Search for the cell housing the specified text and yield its (X, Y) center coordinate. 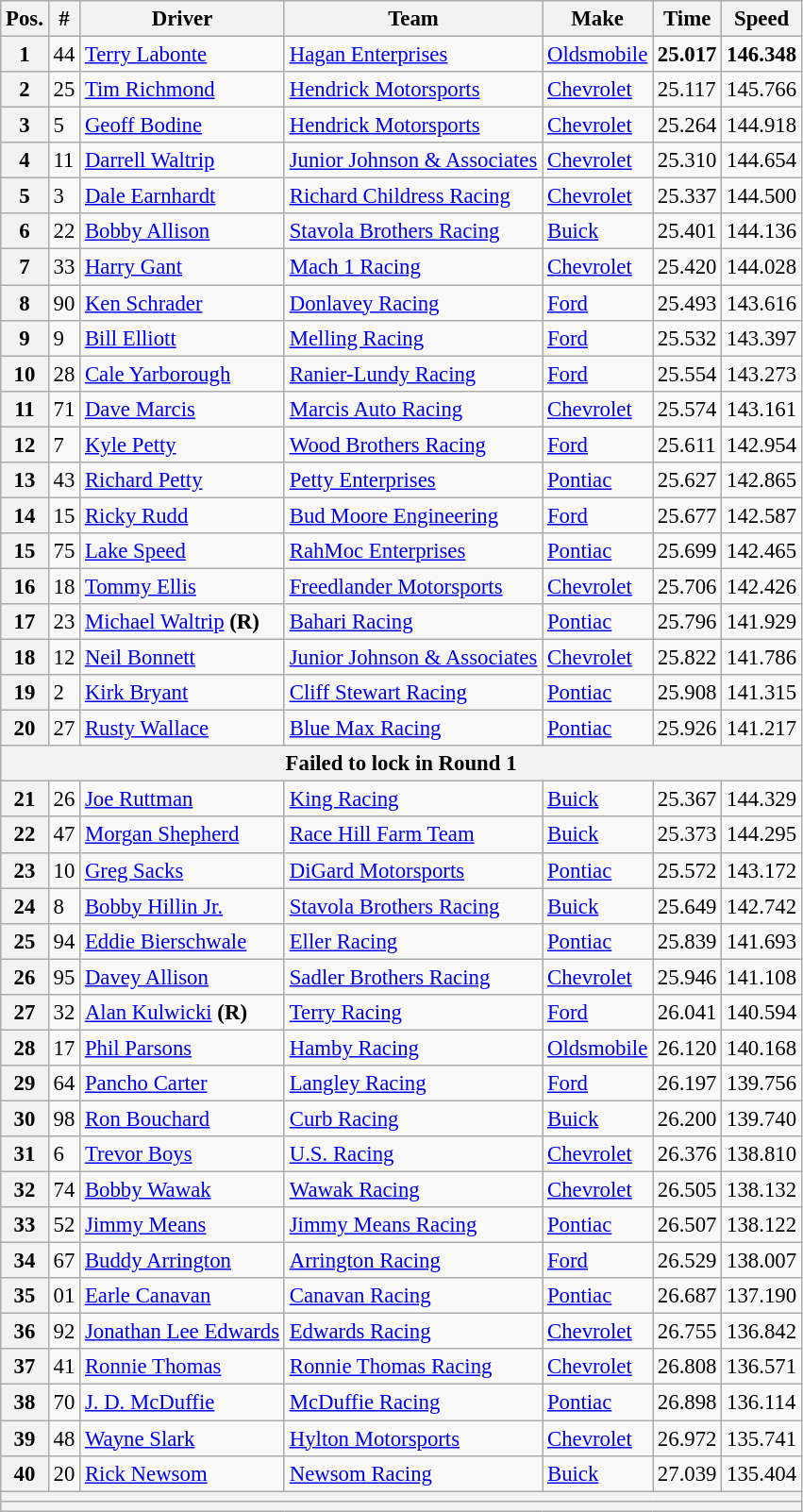
25.117 (687, 90)
26.200 (687, 1118)
30 (25, 1118)
144.500 (762, 196)
26.898 (687, 1403)
Bill Elliott (183, 338)
Darrell Waltrip (183, 160)
Make (598, 19)
25.337 (687, 196)
41 (64, 1368)
25.373 (687, 835)
RahMoc Enterprises (413, 551)
25.649 (687, 906)
# (64, 19)
Lake Speed (183, 551)
21 (25, 799)
Tim Richmond (183, 90)
37 (25, 1368)
Hylton Motorsports (413, 1438)
Bobby Hillin Jr. (183, 906)
144.136 (762, 231)
64 (64, 1084)
Jimmy Means Racing (413, 1225)
Blue Max Racing (413, 729)
90 (64, 303)
Davey Allison (183, 977)
98 (64, 1118)
Curb Racing (413, 1118)
142.954 (762, 445)
26.376 (687, 1154)
Team (413, 19)
Richard Petty (183, 480)
Hagan Enterprises (413, 55)
138.810 (762, 1154)
52 (64, 1225)
Sadler Brothers Racing (413, 977)
Eller Racing (413, 941)
Arrington Racing (413, 1261)
67 (64, 1261)
Bahari Racing (413, 622)
137.190 (762, 1296)
25.554 (687, 374)
Canavan Racing (413, 1296)
25.908 (687, 693)
U.S. Racing (413, 1154)
26.808 (687, 1368)
70 (64, 1403)
142.587 (762, 515)
Joe Ruttman (183, 799)
48 (64, 1438)
25.401 (687, 231)
Bud Moore Engineering (413, 515)
1 (25, 55)
4 (25, 160)
Dave Marcis (183, 409)
14 (25, 515)
Greg Sacks (183, 870)
Bobby Allison (183, 231)
142.465 (762, 551)
25.574 (687, 409)
Race Hill Farm Team (413, 835)
Freedlander Motorsports (413, 586)
39 (25, 1438)
29 (25, 1084)
Alan Kulwicki (R) (183, 1013)
34 (25, 1261)
142.742 (762, 906)
Wawak Racing (413, 1190)
141.315 (762, 693)
135.741 (762, 1438)
140.168 (762, 1048)
DiGard Motorsports (413, 870)
75 (64, 551)
13 (25, 480)
27.039 (687, 1473)
138.007 (762, 1261)
Dale Earnhardt (183, 196)
Petty Enterprises (413, 480)
144.295 (762, 835)
26.972 (687, 1438)
25.677 (687, 515)
Mach 1 Racing (413, 267)
Geoff Bodine (183, 126)
136.571 (762, 1368)
26.505 (687, 1190)
Ronnie Thomas (183, 1368)
Jonathan Lee Edwards (183, 1332)
143.273 (762, 374)
25.493 (687, 303)
138.132 (762, 1190)
35 (25, 1296)
Terry Racing (413, 1013)
25.264 (687, 126)
26.529 (687, 1261)
Speed (762, 19)
31 (25, 1154)
Ricky Rudd (183, 515)
142.426 (762, 586)
Tommy Ellis (183, 586)
Pos. (25, 19)
Jimmy Means (183, 1225)
26.120 (687, 1048)
43 (64, 480)
Earle Canavan (183, 1296)
25.822 (687, 658)
Marcis Auto Racing (413, 409)
141.693 (762, 941)
Ranier-Lundy Racing (413, 374)
Morgan Shepherd (183, 835)
01 (64, 1296)
Ronnie Thomas Racing (413, 1368)
25.706 (687, 586)
143.172 (762, 870)
138.122 (762, 1225)
92 (64, 1332)
Hamby Racing (413, 1048)
143.397 (762, 338)
Donlavey Racing (413, 303)
136.842 (762, 1332)
Richard Childress Racing (413, 196)
Rusty Wallace (183, 729)
Neil Bonnett (183, 658)
Trevor Boys (183, 1154)
Buddy Arrington (183, 1261)
Rick Newsom (183, 1473)
Ken Schrader (183, 303)
94 (64, 941)
146.348 (762, 55)
Wood Brothers Racing (413, 445)
26.507 (687, 1225)
141.217 (762, 729)
144.329 (762, 799)
141.786 (762, 658)
Cale Yarborough (183, 374)
Phil Parsons (183, 1048)
26.687 (687, 1296)
144.654 (762, 160)
Melling Racing (413, 338)
Eddie Bierschwale (183, 941)
47 (64, 835)
25.367 (687, 799)
25.532 (687, 338)
141.108 (762, 977)
Failed to lock in Round 1 (402, 764)
26.755 (687, 1332)
Langley Racing (413, 1084)
25.572 (687, 870)
144.918 (762, 126)
139.740 (762, 1118)
Ron Bouchard (183, 1118)
Pancho Carter (183, 1084)
McDuffie Racing (413, 1403)
143.161 (762, 409)
25.017 (687, 55)
25.420 (687, 267)
95 (64, 977)
Bobby Wawak (183, 1190)
25.926 (687, 729)
Cliff Stewart Racing (413, 693)
Time (687, 19)
25.611 (687, 445)
71 (64, 409)
Kirk Bryant (183, 693)
140.594 (762, 1013)
25.796 (687, 622)
136.114 (762, 1403)
26.041 (687, 1013)
135.404 (762, 1473)
40 (25, 1473)
Harry Gant (183, 267)
144.028 (762, 267)
Newsom Racing (413, 1473)
139.756 (762, 1084)
16 (25, 586)
Edwards Racing (413, 1332)
Kyle Petty (183, 445)
25.946 (687, 977)
44 (64, 55)
143.616 (762, 303)
Wayne Slark (183, 1438)
Driver (183, 19)
26.197 (687, 1084)
Michael Waltrip (R) (183, 622)
145.766 (762, 90)
25.699 (687, 551)
74 (64, 1190)
19 (25, 693)
Terry Labonte (183, 55)
36 (25, 1332)
25.839 (687, 941)
24 (25, 906)
141.929 (762, 622)
38 (25, 1403)
25.627 (687, 480)
J. D. McDuffie (183, 1403)
25.310 (687, 160)
142.865 (762, 480)
King Racing (413, 799)
